From the cell containing the given text, extract its center point as [x, y] coordinate. 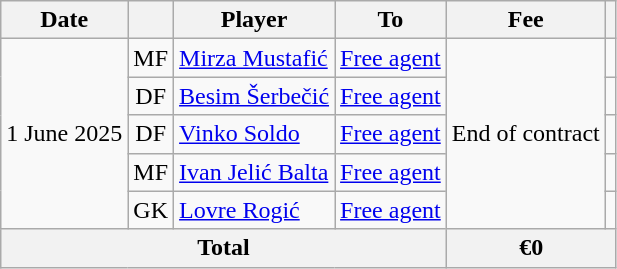
€0 [531, 248]
Lovre Rogić [254, 210]
End of contract [526, 134]
1 June 2025 [64, 134]
To [391, 20]
Besim Šerbečić [254, 96]
Vinko Soldo [254, 134]
Fee [526, 20]
Date [64, 20]
Mirza Mustafić [254, 58]
Player [254, 20]
Ivan Jelić Balta [254, 172]
Total [224, 248]
GK [151, 210]
